Capture the cell that displays the provided text and extract its (X, Y) central coordinate. 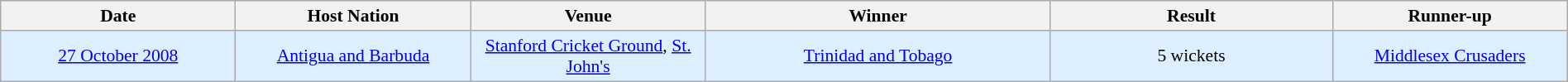
Result (1191, 16)
5 wickets (1191, 56)
Date (118, 16)
Trinidad and Tobago (878, 56)
Antigua and Barbuda (353, 56)
27 October 2008 (118, 56)
Host Nation (353, 16)
Middlesex Crusaders (1450, 56)
Runner-up (1450, 16)
Stanford Cricket Ground, St. John's (588, 56)
Winner (878, 16)
Venue (588, 16)
